From the cell containing the given text, extract its center point as (x, y) coordinate. 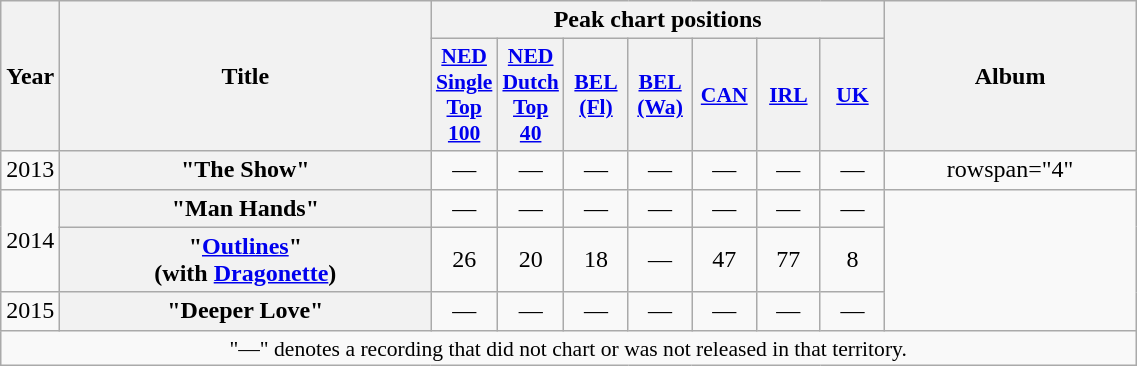
18 (596, 260)
CAN (724, 95)
20 (530, 260)
77 (788, 260)
"Outlines" (with Dragonette) (246, 260)
Year (30, 76)
UK (852, 95)
Peak chart positions (658, 20)
26 (464, 260)
2015 (30, 311)
NEDDutchTop 40 (530, 95)
"—" denotes a recording that did not chart or was not released in that territory. (568, 348)
8 (852, 260)
47 (724, 260)
2013 (30, 170)
BEL (Fl) (596, 95)
Title (246, 76)
NEDSingleTop 100 (464, 95)
"Man Hands" (246, 208)
BEL (Wa) (660, 95)
"The Show" (246, 170)
"Deeper Love" (246, 311)
Album (1010, 76)
2014 (30, 240)
rowspan="4" (1010, 170)
IRL (788, 95)
